Find where the given text appears and provide that cell's center as (X, Y) coordinate. 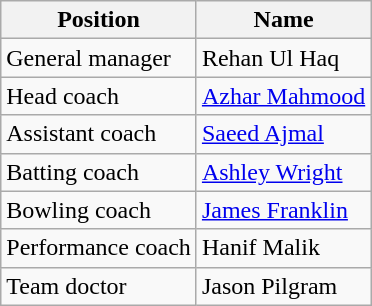
Name (283, 20)
Rehan Ul Haq (283, 58)
Hanif Malik (283, 248)
Jason Pilgram (283, 286)
Bowling coach (99, 210)
Saeed Ajmal (283, 134)
General manager (99, 58)
Performance coach (99, 248)
Batting coach (99, 172)
James Franklin (283, 210)
Position (99, 20)
Team doctor (99, 286)
Ashley Wright (283, 172)
Head coach (99, 96)
Azhar Mahmood (283, 96)
Assistant coach (99, 134)
